Capture the cell that displays the provided text and extract its (x, y) central coordinate. 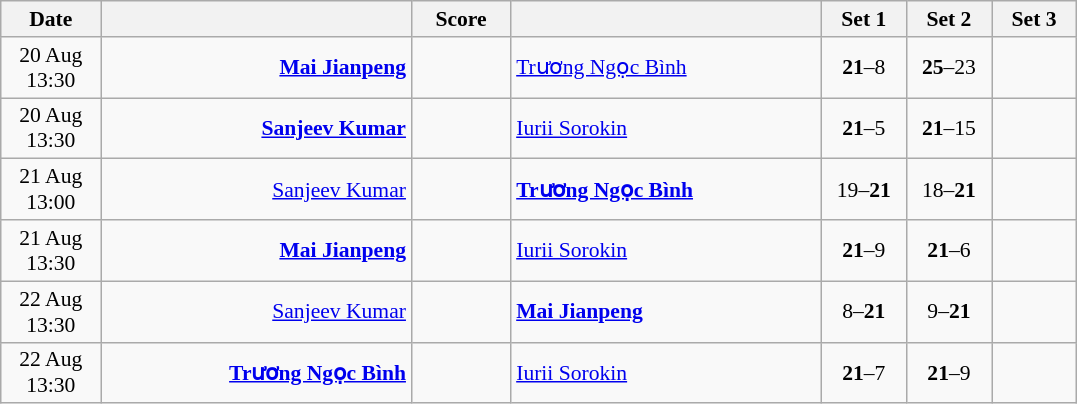
21 Aug13:00 (51, 190)
21–5 (864, 128)
21–7 (864, 372)
21 Aug13:30 (51, 250)
Set 2 (948, 19)
21–15 (948, 128)
25–23 (948, 68)
21–8 (864, 68)
18–21 (948, 190)
8–21 (864, 312)
Set 1 (864, 19)
Score (461, 19)
Date (51, 19)
9–21 (948, 312)
19–21 (864, 190)
Set 3 (1034, 19)
21–6 (948, 250)
